Extract the [x, y] coordinate from the center of the cell holding the provided text.  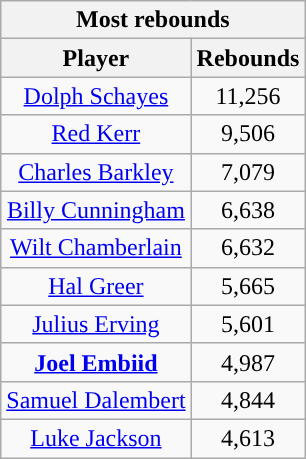
4,613 [248, 438]
Joel Embiid [96, 362]
6,632 [248, 248]
Wilt Chamberlain [96, 248]
Dolph Schayes [96, 96]
11,256 [248, 96]
Luke Jackson [96, 438]
Rebounds [248, 58]
Player [96, 58]
7,079 [248, 172]
Julius Erving [96, 324]
9,506 [248, 134]
Most rebounds [153, 20]
5,601 [248, 324]
6,638 [248, 210]
Charles Barkley [96, 172]
4,844 [248, 400]
Red Kerr [96, 134]
4,987 [248, 362]
5,665 [248, 286]
Billy Cunningham [96, 210]
Hal Greer [96, 286]
Samuel Dalembert [96, 400]
